For the text-containing cell, return its midpoint in [x, y] coordinate format. 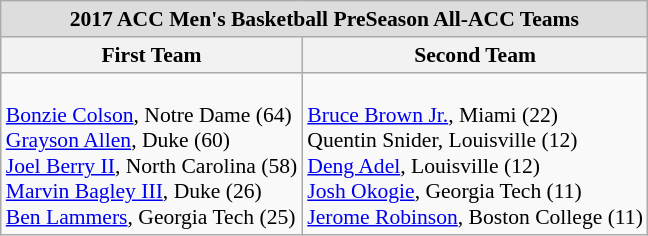
First Team [152, 55]
2017 ACC Men's Basketball PreSeason All-ACC Teams [324, 19]
Second Team [475, 55]
